Identify which cell holds the provided text, then report its [x, y] central coordinate. 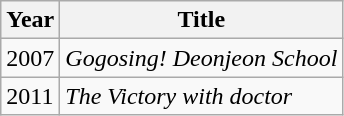
Title [202, 20]
2011 [30, 96]
Gogosing! Deonjeon School [202, 58]
2007 [30, 58]
Year [30, 20]
The Victory with doctor [202, 96]
